Provide the (x, y) coordinate of the cell's center where the given text is located.  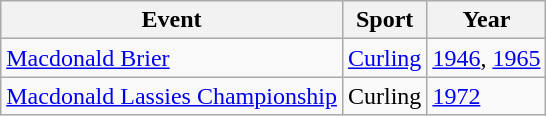
Sport (384, 20)
1946, 1965 (486, 58)
Macdonald Brier (172, 58)
Macdonald Lassies Championship (172, 96)
Event (172, 20)
Year (486, 20)
1972 (486, 96)
